Output the [X, Y] coordinate of the center of the cell containing the given text.  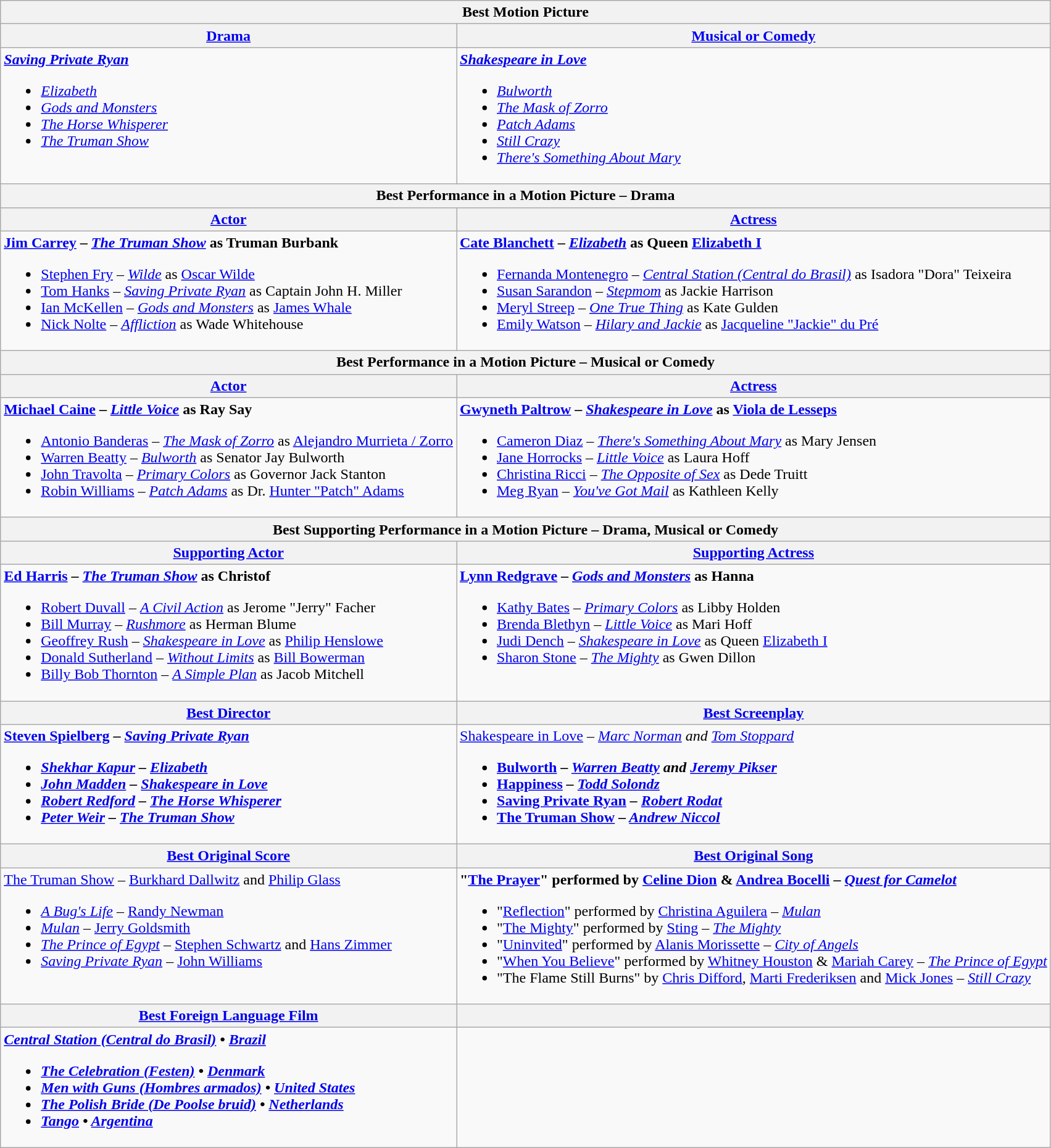
Best Director [228, 713]
Best Motion Picture [526, 12]
Best Performance in a Motion Picture – Musical or Comedy [526, 362]
Best Screenplay [754, 713]
Musical or Comedy [754, 36]
Supporting Actor [228, 552]
Drama [228, 36]
Best Performance in a Motion Picture – Drama [526, 196]
Best Original Score [228, 856]
Best Supporting Performance in a Motion Picture – Drama, Musical or Comedy [526, 529]
Best Foreign Language Film [228, 1016]
Shakespeare in LoveBulworthThe Mask of ZorroPatch AdamsStill CrazyThere's Something About Mary [754, 116]
Best Original Song [754, 856]
Supporting Actress [754, 552]
Saving Private RyanElizabethGods and MonstersThe Horse WhispererThe Truman Show [228, 116]
